Return (x, y) of the center of cell containing provided text 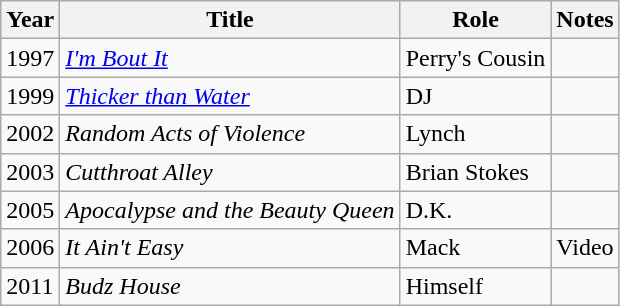
DJ (476, 96)
Random Acts of Violence (230, 134)
Video (585, 248)
2005 (30, 210)
2011 (30, 286)
Brian Stokes (476, 172)
Title (230, 20)
Apocalypse and the Beauty Queen (230, 210)
Lynch (476, 134)
Cutthroat Alley (230, 172)
Mack (476, 248)
Notes (585, 20)
I'm Bout It (230, 58)
D.K. (476, 210)
Budz House (230, 286)
2003 (30, 172)
1999 (30, 96)
Perry's Cousin (476, 58)
Thicker than Water (230, 96)
Himself (476, 286)
2002 (30, 134)
Year (30, 20)
1997 (30, 58)
It Ain't Easy (230, 248)
2006 (30, 248)
Role (476, 20)
